Determine the (X, Y) coordinate at the center of the cell enclosing the given text.  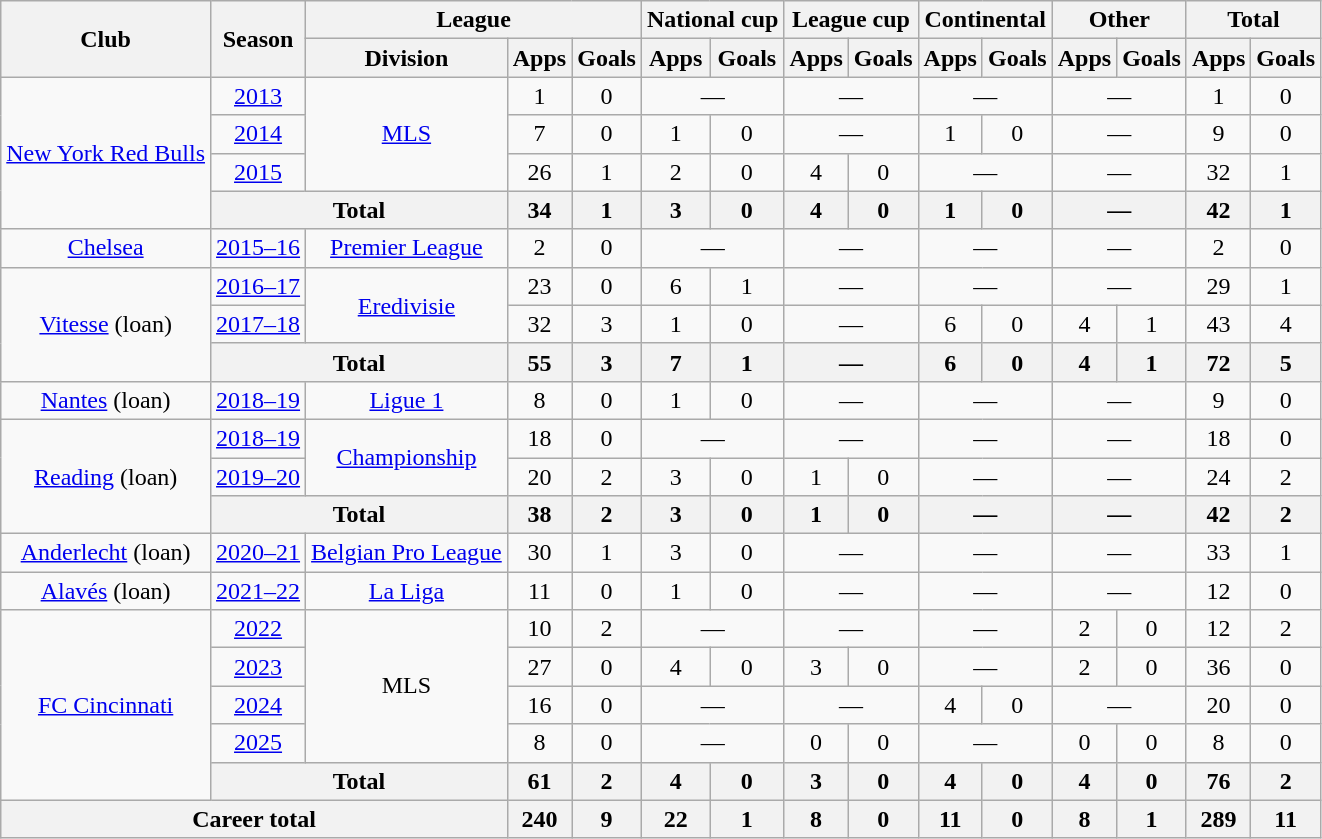
2014 (258, 134)
26 (539, 172)
23 (539, 286)
55 (539, 362)
10 (539, 629)
38 (539, 515)
Other (1119, 20)
2017–18 (258, 324)
Chelsea (106, 248)
33 (1218, 553)
2022 (258, 629)
Eredivisie (407, 305)
24 (1218, 477)
Championship (407, 457)
New York Red Bulls (106, 153)
FC Cincinnati (106, 705)
National cup (712, 20)
5 (1286, 362)
2024 (258, 705)
Vitesse (loan) (106, 324)
Career total (254, 819)
22 (675, 819)
League (474, 20)
27 (539, 667)
Anderlecht (loan) (106, 553)
2016–17 (258, 286)
Club (106, 39)
240 (539, 819)
43 (1218, 324)
16 (539, 705)
2023 (258, 667)
34 (539, 210)
Continental (985, 20)
2019–20 (258, 477)
La Liga (407, 591)
2013 (258, 96)
2020–21 (258, 553)
2021–22 (258, 591)
2015 (258, 172)
72 (1218, 362)
76 (1218, 781)
League cup (851, 20)
29 (1218, 286)
36 (1218, 667)
Ligue 1 (407, 400)
Division (407, 58)
61 (539, 781)
Premier League (407, 248)
Nantes (loan) (106, 400)
289 (1218, 819)
Belgian Pro League (407, 553)
2025 (258, 743)
30 (539, 553)
Reading (loan) (106, 476)
2015–16 (258, 248)
Season (258, 39)
Alavés (loan) (106, 591)
